Return [X, Y] of the center of cell containing provided text 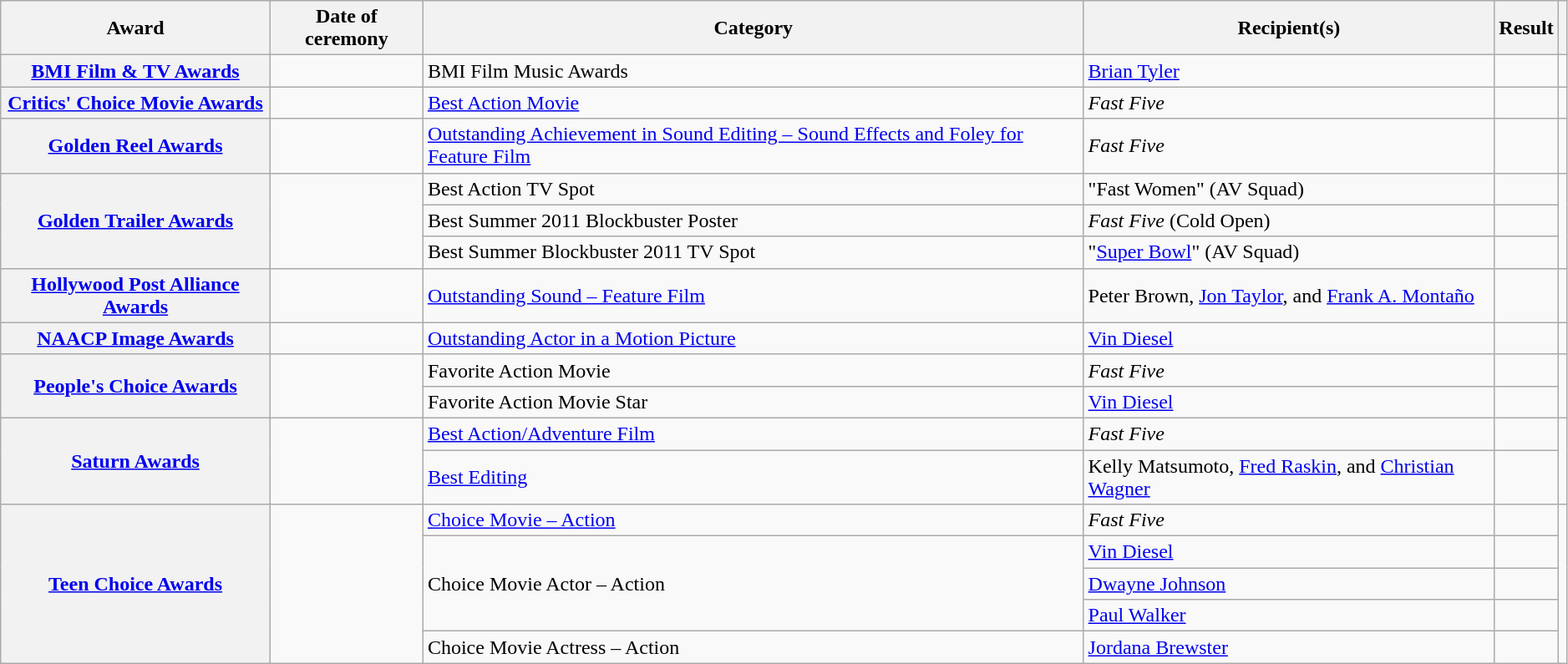
Choice Movie Actor – Action [754, 584]
Outstanding Sound – Feature Film [754, 296]
Best Summer 2011 Blockbuster Poster [754, 220]
Outstanding Actor in a Motion Picture [754, 338]
Best Action/Adventure Film [754, 433]
Brian Tyler [1289, 71]
Jordana Brewster [1289, 647]
Golden Trailer Awards [135, 220]
Golden Reel Awards [135, 145]
Dwayne Johnson [1289, 584]
NAACP Image Awards [135, 338]
Saturn Awards [135, 461]
Award [135, 28]
Choice Movie – Action [754, 520]
"Fast Women" (AV Squad) [1289, 189]
Best Editing [754, 476]
Paul Walker [1289, 616]
Favorite Action Movie Star [754, 402]
Outstanding Achievement in Sound Editing – Sound Effects and Foley for Feature Film [754, 145]
BMI Film & TV Awards [135, 71]
Result [1526, 28]
Best Action Movie [754, 103]
Critics' Choice Movie Awards [135, 103]
Peter Brown, Jon Taylor, and Frank A. Montaño [1289, 296]
BMI Film Music Awards [754, 71]
Fast Five (Cold Open) [1289, 220]
"Super Bowl" (AV Squad) [1289, 252]
Teen Choice Awards [135, 584]
Recipient(s) [1289, 28]
Best Summer Blockbuster 2011 TV Spot [754, 252]
Date of ceremony [346, 28]
Hollywood Post Alliance Awards [135, 296]
Choice Movie Actress – Action [754, 647]
Favorite Action Movie [754, 370]
People's Choice Awards [135, 386]
Category [754, 28]
Best Action TV Spot [754, 189]
Kelly Matsumoto, Fred Raskin, and Christian Wagner [1289, 476]
